From the cell containing the given text, extract its center point as [x, y] coordinate. 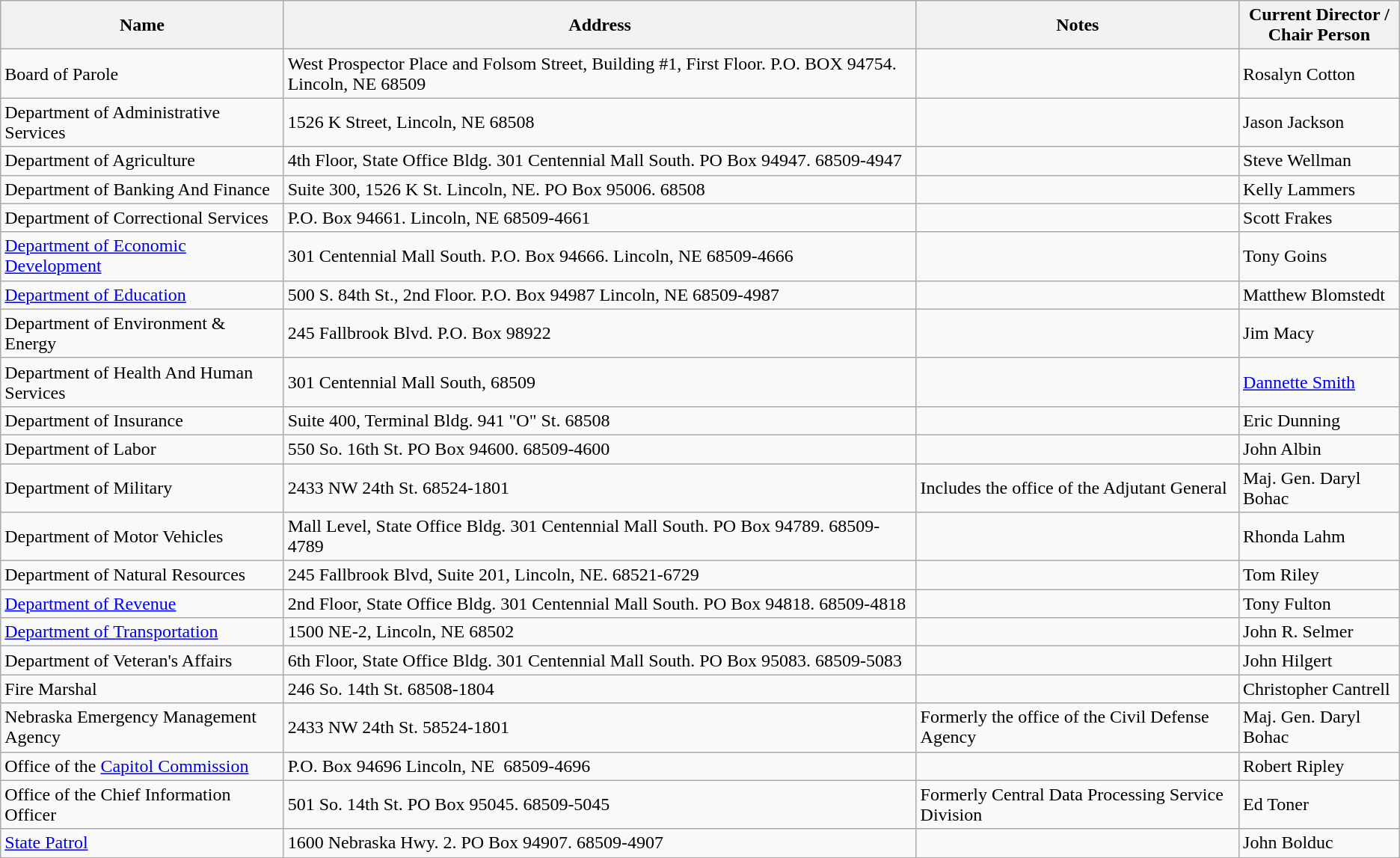
Fire Marshal [142, 689]
Steve Wellman [1319, 161]
Kelly Lammers [1319, 189]
Suite 300, 1526 K St. Lincoln, NE. PO Box 95006. 68508 [600, 189]
Notes [1077, 25]
P.O. Box 94661. Lincoln, NE 68509-4661 [600, 218]
Tom Riley [1319, 575]
Department of Military [142, 488]
Address [600, 25]
Eric Dunning [1319, 420]
1500 NE-2, Lincoln, NE 68502 [600, 632]
John Bolduc [1319, 843]
Jim Macy [1319, 334]
Includes the office of the Adjutant General [1077, 488]
Current Director /Chair Person [1319, 25]
Department of Veteran's Affairs [142, 661]
Ed Toner [1319, 805]
550 So. 16th St. PO Box 94600. 68509-4600 [600, 449]
Name [142, 25]
Department of Natural Resources [142, 575]
Department of Environment & Energy [142, 334]
Tony Goins [1319, 256]
John Hilgert [1319, 661]
Office of the Chief Information Officer [142, 805]
Mall Level, State Office Bldg. 301 Centennial Mall South. PO Box 94789. 68509-4789 [600, 537]
Rhonda Lahm [1319, 537]
Jason Jackson [1319, 123]
Scott Frakes [1319, 218]
Suite 400, Terminal Bldg. 941 "O" St. 68508 [600, 420]
Department of Health And Human Services [142, 381]
4th Floor, State Office Bldg. 301 Centennial Mall South. PO Box 94947. 68509-4947 [600, 161]
Dannette Smith [1319, 381]
John Albin [1319, 449]
Formerly the office of the Civil Defense Agency [1077, 727]
Department of Labor [142, 449]
John R. Selmer [1319, 632]
1526 K Street, Lincoln, NE 68508 [600, 123]
301 Centennial Mall South. P.O. Box 94666. Lincoln, NE 68509-4666 [600, 256]
Department of Agriculture [142, 161]
Nebraska Emergency Management Agency [142, 727]
Office of the Capitol Commission [142, 766]
West Prospector Place and Folsom Street, Building #1, First Floor. P.O. BOX 94754. Lincoln, NE 68509 [600, 73]
Department of Administrative Services [142, 123]
Formerly Central Data Processing Service Division [1077, 805]
State Patrol [142, 843]
301 Centennial Mall South, 68509 [600, 381]
Christopher Cantrell [1319, 689]
Department of Revenue [142, 604]
501 So. 14th St. PO Box 95045. 68509-5045 [600, 805]
2nd Floor, State Office Bldg. 301 Centennial Mall South. PO Box 94818. 68509-4818 [600, 604]
P.O. Box 94696 Lincoln, NE 68509-4696 [600, 766]
Robert Ripley [1319, 766]
245 Fallbrook Blvd, Suite 201, Lincoln, NE. 68521-6729 [600, 575]
Rosalyn Cotton [1319, 73]
245 Fallbrook Blvd. P.O. Box 98922 [600, 334]
Department of Insurance [142, 420]
2433 NW 24th St. 68524-1801 [600, 488]
Tony Fulton [1319, 604]
Department of Banking And Finance [142, 189]
Department of Education [142, 295]
1600 Nebraska Hwy. 2. PO Box 94907. 68509-4907 [600, 843]
6th Floor, State Office Bldg. 301 Centennial Mall South. PO Box 95083. 68509-5083 [600, 661]
Matthew Blomstedt [1319, 295]
Department of Economic Development [142, 256]
Department of Correctional Services [142, 218]
Department of Motor Vehicles [142, 537]
500 S. 84th St., 2nd Floor. P.O. Box 94987 Lincoln, NE 68509-4987 [600, 295]
Department of Transportation [142, 632]
246 So. 14th St. 68508-1804 [600, 689]
Board of Parole [142, 73]
2433 NW 24th St. 58524-1801 [600, 727]
